For the text-containing cell, return its midpoint in (X, Y) coordinate format. 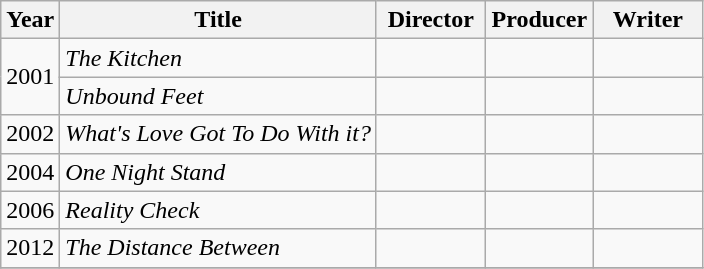
The Kitchen (218, 58)
Unbound Feet (218, 96)
What's Love Got To Do With it? (218, 134)
Producer (540, 20)
The Distance Between (218, 248)
Director (430, 20)
Title (218, 20)
One Night Stand (218, 172)
2012 (30, 248)
2004 (30, 172)
Writer (648, 20)
Year (30, 20)
2006 (30, 210)
Reality Check (218, 210)
2002 (30, 134)
2001 (30, 77)
